Output the [x, y] coordinate of the center of the cell containing the given text.  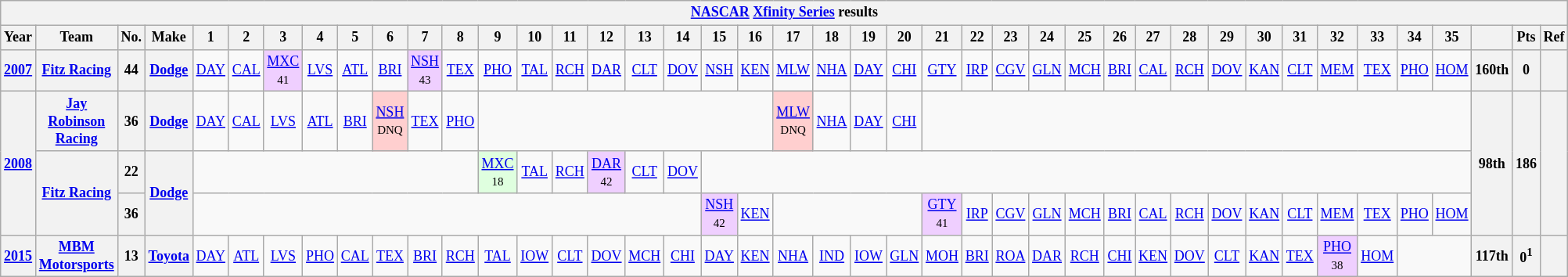
Toyota [169, 256]
Make [169, 38]
21 [942, 38]
01 [1527, 256]
Pts [1527, 38]
17 [793, 38]
NSH [719, 70]
MXC41 [283, 70]
2 [246, 38]
11 [570, 38]
27 [1153, 38]
MOH [942, 256]
12 [606, 38]
NSH43 [426, 70]
31 [1300, 38]
14 [683, 38]
2008 [19, 164]
34 [1415, 38]
10 [535, 38]
20 [904, 38]
30 [1264, 38]
3 [283, 38]
29 [1227, 38]
15 [719, 38]
16 [755, 38]
GTY41 [942, 214]
33 [1377, 38]
Team [77, 38]
NASCAR Xfinity Series results [784, 13]
6 [390, 38]
MBM Motorsports [77, 256]
5 [355, 38]
Ref [1554, 38]
No. [131, 38]
24 [1047, 38]
DAR42 [606, 172]
GTY [942, 70]
ROA [1011, 256]
18 [832, 38]
2007 [19, 70]
32 [1337, 38]
25 [1084, 38]
MLW [793, 70]
NSHDNQ [390, 121]
160th [1492, 70]
23 [1011, 38]
8 [460, 38]
0 [1527, 70]
44 [131, 70]
28 [1189, 38]
PHO38 [1337, 256]
19 [869, 38]
Jay Robinson Racing [77, 121]
IND [832, 256]
4 [321, 38]
117th [1492, 256]
26 [1120, 38]
2015 [19, 256]
Year [19, 38]
7 [426, 38]
9 [498, 38]
MLWDNQ [793, 121]
1 [210, 38]
186 [1527, 164]
NSH42 [719, 214]
98th [1492, 164]
MXC18 [498, 172]
35 [1452, 38]
